Find where the given text appears and provide that cell's center as (x, y) coordinate. 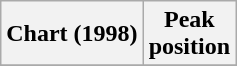
Chart (1998) (72, 34)
Peakposition (189, 34)
